Find where the given text appears and provide that cell's center as [X, Y] coordinate. 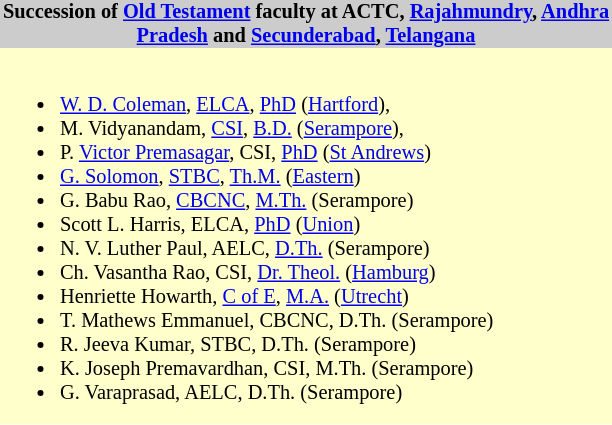
Succession of Old Testament faculty at ACTC, Rajahmundry, Andhra Pradesh and Secunderabad, Telangana [306, 24]
